Detect which cell encompasses the target text, then output its (x, y) center coordinate. 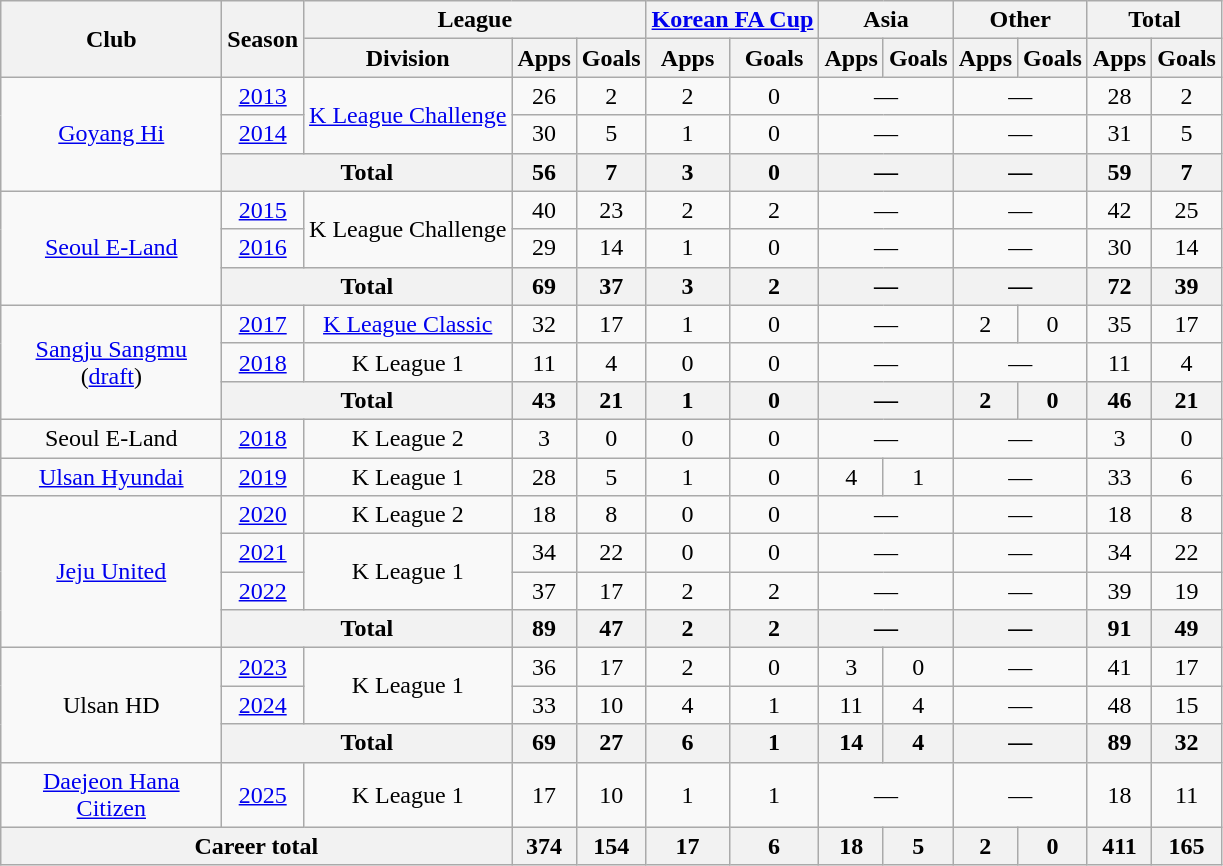
47 (611, 629)
2021 (263, 553)
Jeju United (112, 572)
2025 (263, 794)
25 (1187, 210)
48 (1119, 705)
Daejeon Hana Citizen (112, 794)
49 (1187, 629)
2022 (263, 591)
154 (611, 846)
Ulsan Hyundai (112, 477)
2014 (263, 134)
91 (1119, 629)
41 (1119, 667)
36 (544, 667)
Career total (256, 846)
374 (544, 846)
Club (112, 39)
2016 (263, 248)
59 (1119, 172)
2019 (263, 477)
2013 (263, 96)
15 (1187, 705)
Asia (886, 20)
2017 (263, 324)
K League Classic (408, 324)
42 (1119, 210)
Sangju Sangmu (draft) (112, 362)
Season (263, 39)
56 (544, 172)
72 (1119, 286)
2020 (263, 515)
2023 (263, 667)
40 (544, 210)
League (475, 20)
Division (408, 58)
Other (1020, 20)
29 (544, 248)
Korean FA Cup (732, 20)
2015 (263, 210)
19 (1187, 591)
26 (544, 96)
43 (544, 400)
Ulsan HD (112, 705)
35 (1119, 324)
165 (1187, 846)
27 (611, 743)
31 (1119, 134)
46 (1119, 400)
Goyang Hi (112, 134)
2024 (263, 705)
411 (1119, 846)
23 (611, 210)
